Extract the [X, Y] coordinate from the center of the cell holding the provided text.  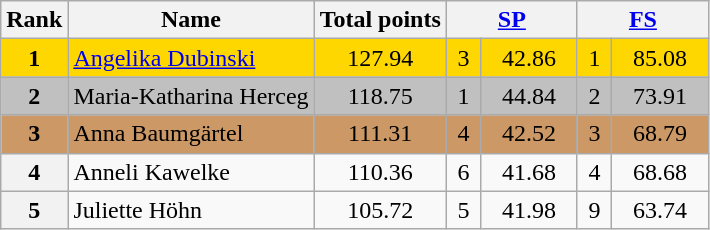
9 [594, 210]
Juliette Höhn [191, 210]
110.36 [380, 172]
FS [642, 20]
118.75 [380, 96]
Anneli Kawelke [191, 172]
42.52 [530, 134]
Total points [380, 20]
68.68 [660, 172]
73.91 [660, 96]
Name [191, 20]
41.68 [530, 172]
41.98 [530, 210]
6 [463, 172]
42.86 [530, 58]
68.79 [660, 134]
Maria-Katharina Herceg [191, 96]
127.94 [380, 58]
63.74 [660, 210]
111.31 [380, 134]
Anna Baumgärtel [191, 134]
105.72 [380, 210]
44.84 [530, 96]
85.08 [660, 58]
Rank [34, 20]
Angelika Dubinski [191, 58]
SP [512, 20]
